Return (x, y) of the center of cell containing provided text 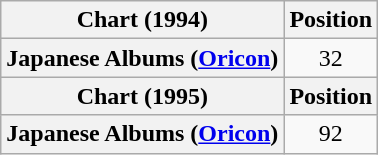
Chart (1994) (142, 20)
92 (331, 134)
32 (331, 58)
Chart (1995) (142, 96)
